From the cell containing the given text, extract its center point as (X, Y) coordinate. 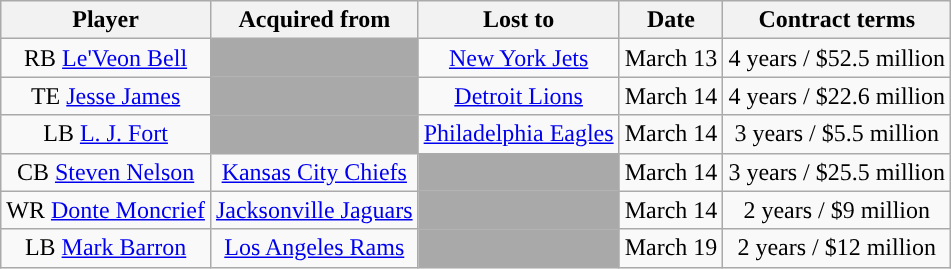
Date (671, 20)
TE Jesse James (106, 96)
4 years / $52.5 million (837, 58)
2 years / $12 million (837, 248)
WR Donte Moncrief (106, 210)
Contract terms (837, 20)
March 19 (671, 248)
Philadelphia Eagles (518, 134)
Detroit Lions (518, 96)
3 years / $5.5 million (837, 134)
Los Angeles Rams (314, 248)
RB Le'Veon Bell (106, 58)
LB L. J. Fort (106, 134)
Kansas City Chiefs (314, 172)
New York Jets (518, 58)
Lost to (518, 20)
2 years / $9 million (837, 210)
3 years / $25.5 million (837, 172)
Jacksonville Jaguars (314, 210)
CB Steven Nelson (106, 172)
Acquired from (314, 20)
March 13 (671, 58)
Player (106, 20)
LB Mark Barron (106, 248)
4 years / $22.6 million (837, 96)
